Scan for the cell matching the given text and deliver its (X, Y) coordinate at center. 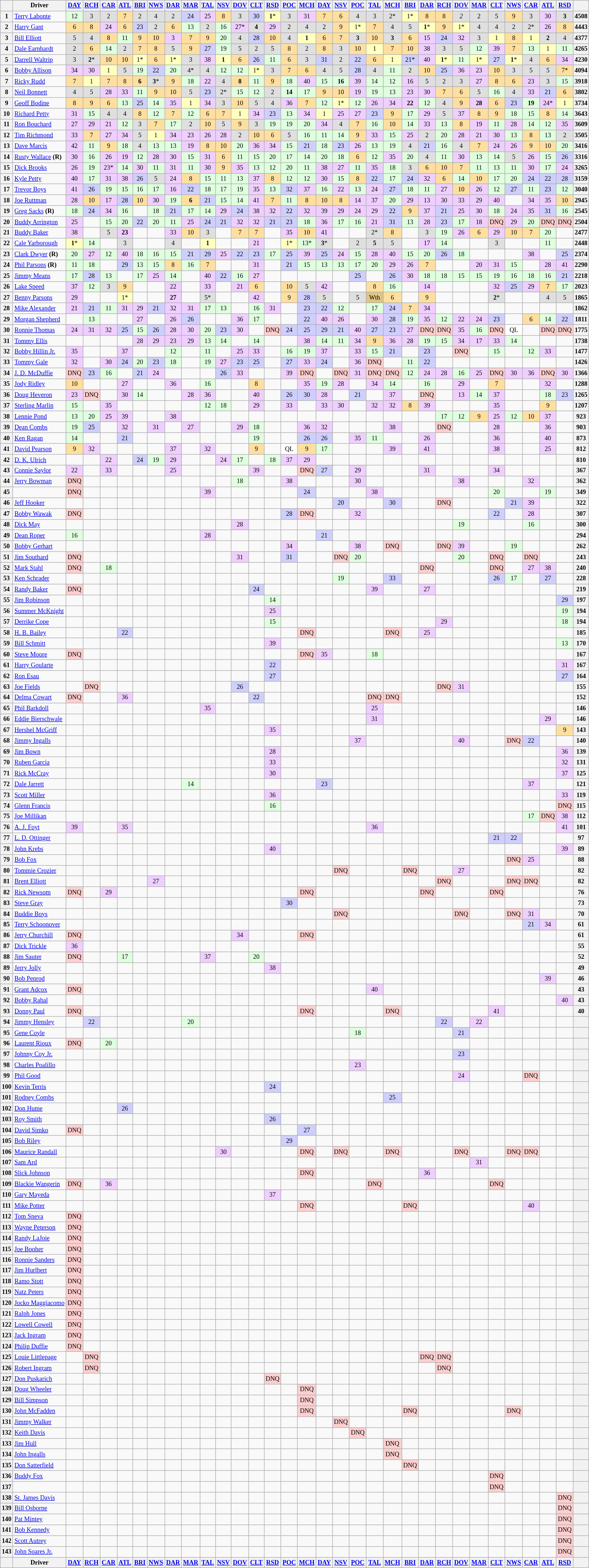
St. James Davis (39, 1498)
91 (7, 989)
152 (581, 698)
Harry Goularte (39, 665)
Joe Booher (39, 1249)
94 (7, 1022)
Roy Smith (39, 1119)
Dean Roper (39, 536)
Scott Autrey (39, 1541)
Ronnie Thomas (39, 330)
349 (581, 492)
Dale Jarrett (39, 784)
Ken Ragan (39, 438)
Dave Marcis (39, 146)
Jimmy Hensley (39, 1022)
185 (581, 633)
103 (7, 1119)
2945 (581, 201)
2290 (581, 265)
1366 (581, 373)
24* (548, 103)
Bill Simpson (39, 1400)
Bob Kennedy (39, 1530)
362 (581, 481)
47 (7, 514)
Jim Bown (39, 752)
262 (581, 546)
13* (307, 243)
873 (581, 438)
44 (7, 481)
Clark Dwyer (R) (39, 254)
142 (7, 1541)
85 (7, 925)
Bobby Gerhart (39, 546)
810 (581, 460)
Darrell Waltrip (39, 60)
58 (7, 633)
Morgan Shepherd (39, 319)
903 (581, 428)
1811 (581, 319)
Ruben Garcia (39, 763)
4443 (581, 28)
123 (7, 1336)
Terry Labonte (39, 17)
Jocko Maggiacomo (39, 1303)
Randy LaJoie (39, 1238)
Ron Esau (39, 676)
83 (7, 903)
4508 (581, 17)
Buddie Boys (39, 914)
Jimmy Walker (39, 1422)
Glenn Francis (39, 806)
Ken Schrader (39, 579)
Johnny Coy Jr. (39, 1054)
Doug Wheeler (39, 1389)
Lennie Pond (39, 416)
3416 (581, 146)
Slick Johnson (39, 1174)
Robert Ingram (39, 1368)
21* (410, 60)
111 (7, 1206)
74 (7, 806)
1426 (581, 363)
134 (7, 1454)
95 (7, 1033)
Dale Earnhardt (39, 49)
Dick May (39, 525)
2374 (581, 254)
Bobby Allison (39, 70)
Dean Combs (39, 428)
Bill Osborne (39, 1509)
Joe Fields (39, 687)
Eddie Bierschwale (39, 719)
Rodney Combs (39, 1098)
Geoff Bodine (39, 103)
50 (7, 546)
56 (7, 611)
92 (7, 1001)
66 (7, 719)
81 (7, 881)
132 (7, 1433)
23* (108, 168)
H. B. Bailey (39, 633)
Hershel McGriff (39, 730)
Mike Potter (39, 1206)
Bob Penrod (39, 978)
Don Hume (39, 1109)
Summer McKnight (39, 611)
Tim Richmond (39, 135)
113 (7, 1227)
A. J. Foyt (39, 827)
Tom Sneva (39, 1216)
128 (7, 1389)
4* (190, 70)
Cale Yarborough (39, 243)
Buddy Baker (39, 233)
64 (7, 698)
J. D. McDuffie (39, 373)
Kevin Terris (39, 1087)
45 (7, 492)
Ronnie Sanders (39, 1260)
96 (7, 1044)
Tommie Crozier (39, 871)
Buddy Arrington (39, 222)
7* (565, 70)
3159 (581, 179)
812 (581, 449)
93 (7, 1011)
2545 (581, 211)
Bill Elliott (39, 38)
John Krebs (39, 849)
27* (240, 28)
104 (7, 1130)
67 (7, 730)
David Pearson (39, 449)
Gary Mayeda (39, 1195)
Phil Barkdoll (39, 708)
Jim Hull (39, 1444)
Jim Southard (39, 557)
Terry Schoonover (39, 925)
Tommy Gale (39, 363)
84 (7, 914)
228 (581, 579)
170 (581, 643)
4265 (581, 49)
Ron Bouchard (39, 125)
Pat Mintey (39, 1519)
Jody Ridley (39, 384)
80 (7, 871)
Brent Elliott (39, 881)
Ralph Jones (39, 1314)
Bob Riley (39, 1141)
Scott Miller (39, 795)
100 (7, 1087)
Rusty Wallace (R) (39, 157)
5* (208, 298)
Steve Moore (39, 654)
Benny Parsons (39, 298)
Jim Sauter (39, 957)
197 (581, 601)
Bob Fox (39, 860)
2448 (581, 243)
240 (581, 568)
Louie Littlepage (39, 1357)
69 (7, 752)
2023 (581, 287)
3643 (581, 114)
Jerry Bowman (39, 481)
Jim Hurlbert (39, 1271)
Connie Saylor (39, 471)
3802 (581, 92)
Delma Cowart (39, 698)
D. K. Ulrich (39, 460)
Buddy Fox (39, 1476)
Phil Good (39, 1076)
3734 (581, 103)
127 (7, 1379)
Jim Robinson (39, 601)
1207 (581, 405)
1288 (581, 384)
78 (7, 849)
Dick Brooks (39, 168)
124 (7, 1347)
Sterling Marlin (39, 405)
105 (7, 1141)
Neil Bonnett (39, 92)
Natz Peters (39, 1292)
3609 (581, 125)
Don Puskarich (39, 1379)
48 (7, 525)
3316 (581, 157)
John Soares Jr. (39, 1551)
Wth (375, 298)
Doug Heveron (39, 395)
62 (7, 676)
3918 (581, 81)
367 (581, 471)
110 (7, 1195)
243 (581, 557)
Mark Stahl (39, 568)
122 (7, 1325)
1865 (581, 298)
77 (7, 838)
294 (581, 536)
Gene Coyle (39, 1033)
John Ingalls (39, 1454)
2477 (581, 233)
219 (581, 590)
60 (7, 654)
4230 (581, 60)
3505 (581, 135)
114 (7, 1238)
72 (7, 784)
L. D. Ottinger (39, 838)
138 (7, 1498)
Richard Petty (39, 114)
141 (7, 1530)
Laurent Rioux (39, 1044)
307 (581, 514)
Greg Sacks (R) (39, 211)
Don Satterfield (39, 1465)
4094 (581, 70)
John McFadden (39, 1411)
54 (7, 590)
102 (7, 1109)
133 (7, 1444)
Mike Alexander (39, 308)
Tommy Ellis (39, 341)
57 (7, 622)
Bobby Rahal (39, 1001)
Jimmy Ingalls (39, 741)
Jack Ingram (39, 1336)
Lowell Cowell (39, 1325)
137 (7, 1487)
Jimmy Means (39, 276)
136 (7, 1476)
2218 (581, 276)
51 (7, 557)
Ramo Stott (39, 1281)
120 (7, 1303)
79 (7, 860)
Philip Duffie (39, 1347)
2504 (581, 222)
Kyle Petty (39, 179)
1775 (581, 330)
Lake Speed (39, 287)
75 (7, 816)
71 (7, 774)
Blackie Wangerin (39, 1184)
Steve Gray (39, 903)
Ricky Rudd (39, 81)
Charles Poalillo (39, 1065)
Bobby Hillin Jr. (39, 352)
Jerry Churchill (39, 936)
164 (581, 676)
155 (581, 687)
1265 (581, 395)
87 (7, 946)
Trevor Boys (39, 190)
Grant Adcox (39, 989)
Joe Ruttman (39, 201)
Derrike Cope (39, 622)
126 (7, 1368)
4377 (581, 38)
Sam Ard (39, 1163)
65 (7, 708)
68 (7, 741)
135 (7, 1465)
99 (7, 1076)
63 (7, 687)
Donny Paul (39, 1011)
923 (581, 416)
1738 (581, 341)
Rick McCray (39, 774)
117 (7, 1271)
86 (7, 936)
108 (7, 1174)
3040 (581, 190)
Maurice Randall (39, 1152)
107 (7, 1163)
1862 (581, 308)
300 (581, 525)
Harry Gant (39, 28)
53 (7, 579)
129 (7, 1400)
Phil Parsons (R) (39, 265)
Bill Schmitt (39, 643)
116 (7, 1260)
59 (7, 643)
Jeff Hooker (39, 503)
118 (7, 1281)
322 (581, 503)
Rick Newsom (39, 892)
109 (7, 1184)
3265 (581, 168)
98 (7, 1065)
Bobby Wawak (39, 514)
Wayne Peterson (39, 1227)
130 (7, 1411)
106 (7, 1152)
90 (7, 978)
Jerry Jolly (39, 968)
Joe Millikan (39, 816)
Randy Baker (39, 590)
Keith Davis (39, 1433)
1477 (581, 352)
Dick Trickle (39, 946)
David Simko (39, 1130)
